Capture the cell that displays the provided text and extract its [X, Y] central coordinate. 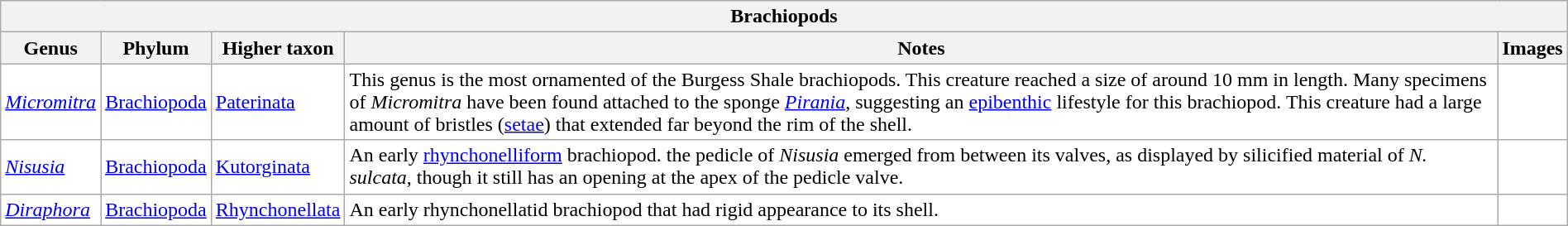
Nisusia [51, 167]
Brachiopods [784, 17]
Higher taxon [278, 48]
Paterinata [278, 102]
Rhynchonellata [278, 209]
Notes [921, 48]
Genus [51, 48]
Kutorginata [278, 167]
An early rhynchonellatid brachiopod that had rigid appearance to its shell. [921, 209]
Diraphora [51, 209]
Micromitra [51, 102]
Phylum [156, 48]
Images [1532, 48]
